Scan for the cell matching the given text and deliver its (X, Y) coordinate at center. 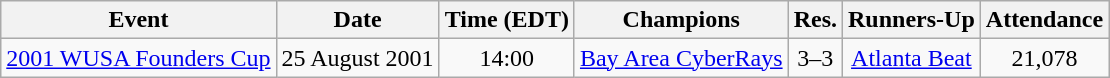
Atlanta Beat (912, 58)
25 August 2001 (358, 58)
Time (EDT) (506, 20)
2001 WUSA Founders Cup (138, 58)
Attendance (1044, 20)
Date (358, 20)
Event (138, 20)
14:00 (506, 58)
Runners-Up (912, 20)
Res. (815, 20)
Bay Area CyberRays (681, 58)
3–3 (815, 58)
21,078 (1044, 58)
Champions (681, 20)
